Return the [x, y] coordinate for the center point of the cell that contains the specified text.  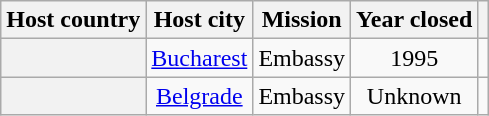
Bucharest [200, 58]
Unknown [414, 96]
Host city [200, 20]
1995 [414, 58]
Belgrade [200, 96]
Year closed [414, 20]
Host country [74, 20]
Mission [302, 20]
